Extract the (X, Y) coordinate from the center of the cell holding the provided text.  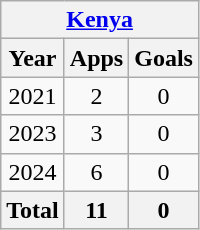
Goals (164, 58)
2021 (33, 96)
Total (33, 210)
6 (96, 172)
Apps (96, 58)
2023 (33, 134)
2024 (33, 172)
Year (33, 58)
2 (96, 96)
Kenya (100, 20)
11 (96, 210)
3 (96, 134)
